Provide the [x, y] coordinate of the cell's center where the given text is located.  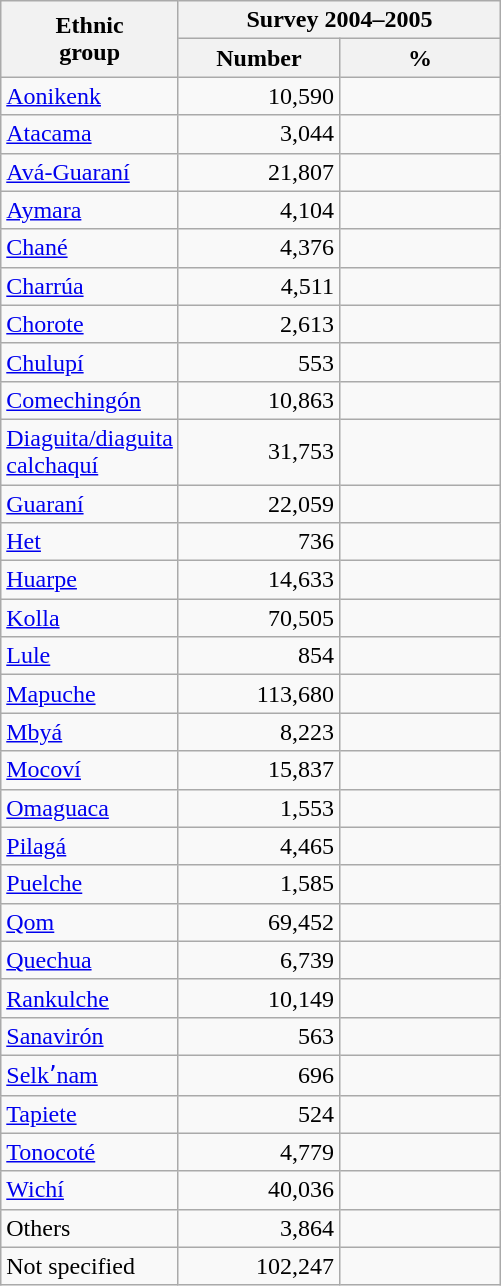
4,779 [258, 1152]
Avá-Guaraní [90, 172]
Wichí [90, 1190]
Omaguaca [90, 808]
6,739 [258, 960]
15,837 [258, 770]
Mapuche [90, 694]
4,104 [258, 210]
14,633 [258, 580]
Kolla [90, 618]
Survey 2004–2005 [339, 20]
Quechua [90, 960]
1,585 [258, 884]
Huarpe [90, 580]
8,223 [258, 732]
Chorote [90, 324]
4,465 [258, 846]
563 [258, 1036]
Chané [90, 248]
Aonikenk [90, 96]
696 [258, 1075]
Atacama [90, 134]
854 [258, 656]
40,036 [258, 1190]
21,807 [258, 172]
Not specified [90, 1266]
524 [258, 1114]
736 [258, 542]
Puelche [90, 884]
Chulupí [90, 362]
70,505 [258, 618]
10,149 [258, 998]
Sanavirón [90, 1036]
Lule [90, 656]
Aymara [90, 210]
Tonocoté [90, 1152]
Het [90, 542]
Number [258, 58]
3,044 [258, 134]
% [420, 58]
Guaraní [90, 503]
22,059 [258, 503]
Mbyá [90, 732]
Qom [90, 922]
Pilagá [90, 846]
31,753 [258, 452]
Selkʼnam [90, 1075]
Ethnicgroup [90, 39]
69,452 [258, 922]
1,553 [258, 808]
Charrúa [90, 286]
4,511 [258, 286]
Diaguita/diaguita calchaquí [90, 452]
553 [258, 362]
10,590 [258, 96]
Tapiete [90, 1114]
3,864 [258, 1228]
102,247 [258, 1266]
Rankulche [90, 998]
113,680 [258, 694]
10,863 [258, 400]
Mocoví [90, 770]
4,376 [258, 248]
Comechingón [90, 400]
2,613 [258, 324]
Others [90, 1228]
